Output the [x, y] coordinate of the center of the cell containing the given text.  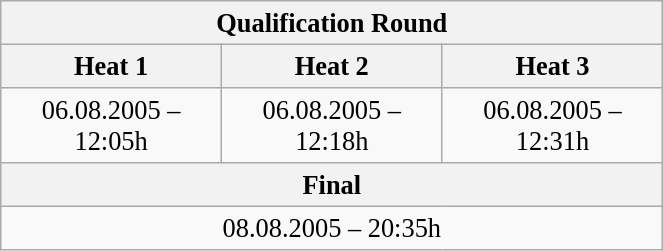
Final [332, 184]
06.08.2005 – 12:18h [332, 124]
Heat 2 [332, 66]
06.08.2005 – 12:05h [112, 124]
Heat 3 [552, 66]
Qualification Round [332, 22]
Heat 1 [112, 66]
08.08.2005 – 20:35h [332, 228]
06.08.2005 – 12:31h [552, 124]
